Determine the [x, y] coordinate at the center of the cell enclosing the given text.  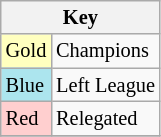
Blue [26, 85]
Left League [106, 85]
Relegated [106, 118]
Red [26, 118]
Champions [106, 51]
Gold [26, 51]
Key [80, 17]
